Capture the cell that displays the provided text and extract its [X, Y] central coordinate. 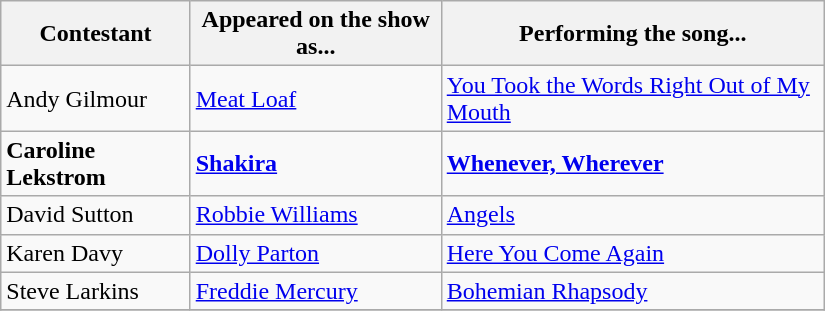
David Sutton [96, 215]
Karen Davy [96, 253]
Here You Come Again [632, 253]
Freddie Mercury [316, 291]
Bohemian Rhapsody [632, 291]
Shakira [316, 164]
Caroline Lekstrom [96, 164]
Angels [632, 215]
Performing the song... [632, 34]
Dolly Parton [316, 253]
Andy Gilmour [96, 98]
Contestant [96, 34]
Steve Larkins [96, 291]
Whenever, Wherever [632, 164]
Robbie Williams [316, 215]
You Took the Words Right Out of My Mouth [632, 98]
Appeared on the show as... [316, 34]
Meat Loaf [316, 98]
